From the cell containing the given text, extract its center point as [X, Y] coordinate. 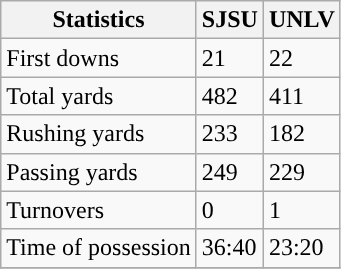
Time of possession [99, 248]
21 [230, 58]
SJSU [230, 20]
Turnovers [99, 210]
482 [230, 96]
Total yards [99, 96]
Statistics [99, 20]
UNLV [302, 20]
36:40 [230, 248]
Passing yards [99, 172]
23:20 [302, 248]
Rushing yards [99, 134]
229 [302, 172]
First downs [99, 58]
249 [230, 172]
22 [302, 58]
182 [302, 134]
1 [302, 210]
233 [230, 134]
411 [302, 96]
0 [230, 210]
